Find where the given text appears and provide that cell's center as [X, Y] coordinate. 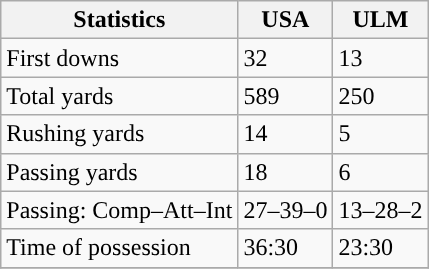
ULM [380, 20]
27–39–0 [286, 210]
Total yards [120, 96]
Rushing yards [120, 134]
USA [286, 20]
14 [286, 134]
32 [286, 58]
13 [380, 58]
36:30 [286, 248]
5 [380, 134]
Passing yards [120, 172]
Time of possession [120, 248]
23:30 [380, 248]
Passing: Comp–Att–Int [120, 210]
18 [286, 172]
6 [380, 172]
589 [286, 96]
First downs [120, 58]
250 [380, 96]
Statistics [120, 20]
13–28–2 [380, 210]
